Find where the given text appears and provide that cell's center as (x, y) coordinate. 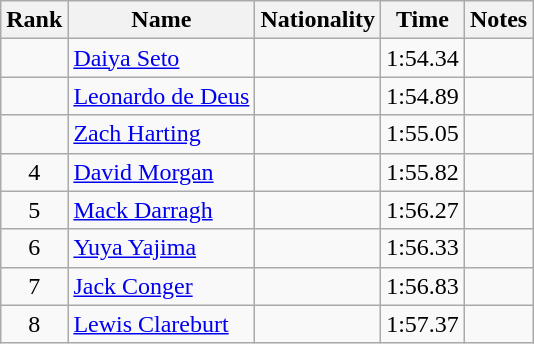
5 (34, 210)
1:56.33 (423, 248)
Jack Conger (162, 286)
Daiya Seto (162, 58)
1:55.05 (423, 134)
Mack Darragh (162, 210)
Time (423, 20)
1:56.83 (423, 286)
Lewis Clareburt (162, 324)
6 (34, 248)
David Morgan (162, 172)
Yuya Yajima (162, 248)
Rank (34, 20)
Nationality (318, 20)
7 (34, 286)
1:55.82 (423, 172)
1:56.27 (423, 210)
Name (162, 20)
Zach Harting (162, 134)
4 (34, 172)
Leonardo de Deus (162, 96)
Notes (498, 20)
1:54.89 (423, 96)
1:54.34 (423, 58)
1:57.37 (423, 324)
8 (34, 324)
